From the cell containing the given text, extract its center point as [x, y] coordinate. 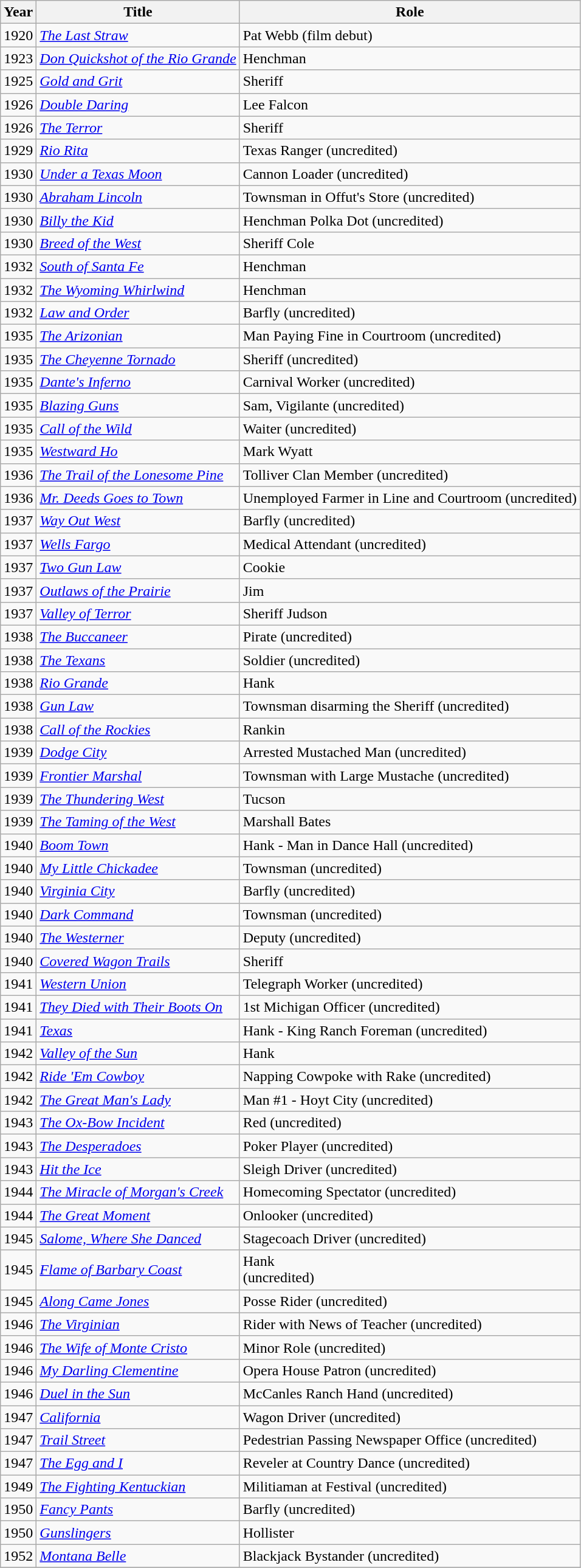
Mark Wyatt [410, 452]
Homecoming Spectator (uncredited) [410, 1192]
Frontier Marshal [138, 776]
Wells Fargo [138, 544]
Pat Webb (film debut) [410, 35]
The Last Straw [138, 35]
McCanles Ranch Hand (uncredited) [410, 1394]
Trail Street [138, 1440]
Title [138, 12]
Covered Wagon Trails [138, 961]
Marshall Bates [410, 822]
Cookie [410, 567]
The Westerner [138, 938]
My Darling Clementine [138, 1370]
Pirate (uncredited) [410, 637]
Tolliver Clan Member (uncredited) [410, 475]
Sleigh Driver (uncredited) [410, 1169]
Salome, Where She Danced [138, 1238]
Tucson [410, 799]
Under a Texas Moon [138, 174]
Call of the Wild [138, 429]
Man Paying Fine in Courtroom (uncredited) [410, 336]
Sheriff Cole [410, 243]
Minor Role (uncredited) [410, 1347]
Arrested Mustached Man (uncredited) [410, 753]
Onlooker (uncredited) [410, 1215]
Reveler at Country Dance (uncredited) [410, 1463]
Texas [138, 1031]
Valley of Terror [138, 613]
Henchman Polka Dot (uncredited) [410, 220]
Napping Cowpoke with Rake (uncredited) [410, 1077]
Boom Town [138, 845]
Rio Grande [138, 683]
Stagecoach Driver (uncredited) [410, 1238]
The Taming of the West [138, 822]
Along Came Jones [138, 1301]
1923 [18, 58]
Duel in the Sun [138, 1394]
Gun Law [138, 706]
Waiter (uncredited) [410, 429]
Call of the Rockies [138, 730]
Flame of Barbary Coast [138, 1269]
Hank - Man in Dance Hall (uncredited) [410, 845]
Opera House Patron (uncredited) [410, 1370]
Townsman with Large Mustache (uncredited) [410, 776]
Rio Rita [138, 151]
Way Out West [138, 521]
The Great Moment [138, 1215]
Dark Command [138, 914]
Law and Order [138, 313]
Sam, Vigilante (uncredited) [410, 406]
Poker Player (uncredited) [410, 1146]
My Little Chickadee [138, 868]
They Died with Their Boots On [138, 1007]
Unemployed Farmer in Line and Courtroom (uncredited) [410, 498]
Blazing Guns [138, 406]
1952 [18, 1556]
The Virginian [138, 1324]
1929 [18, 151]
1949 [18, 1487]
The Wife of Monte Cristo [138, 1347]
Don Quickshot of the Rio Grande [138, 58]
California [138, 1417]
The Wyoming Whirlwind [138, 290]
Sheriff Judson [410, 613]
Valley of the Sun [138, 1054]
Dodge City [138, 753]
Texas Ranger (uncredited) [410, 151]
Virginia City [138, 891]
Westward Ho [138, 452]
1925 [18, 81]
Breed of the West [138, 243]
The Miracle of Morgan's Creek [138, 1192]
Deputy (uncredited) [410, 938]
Hollister [410, 1533]
Man #1 - Hoyt City (uncredited) [410, 1100]
Cannon Loader (uncredited) [410, 174]
The Desperadoes [138, 1146]
Townsman disarming the Sheriff (uncredited) [410, 706]
Pedestrian Passing Newspaper Office (uncredited) [410, 1440]
The Egg and I [138, 1463]
Montana Belle [138, 1556]
Outlaws of the Prairie [138, 590]
Ride 'Em Cowboy [138, 1077]
Sheriff (uncredited) [410, 359]
Year [18, 12]
Wagon Driver (uncredited) [410, 1417]
Blackjack Bystander (uncredited) [410, 1556]
Double Daring [138, 105]
Carnival Worker (uncredited) [410, 382]
Gold and Grit [138, 81]
Western Union [138, 984]
The Cheyenne Tornado [138, 359]
Mr. Deeds Goes to Town [138, 498]
The Trail of the Lonesome Pine [138, 475]
Hank(uncredited) [410, 1269]
Soldier (uncredited) [410, 660]
Role [410, 12]
Militiaman at Festival (uncredited) [410, 1487]
Gunslingers [138, 1533]
Two Gun Law [138, 567]
The Great Man's Lady [138, 1100]
Billy the Kid [138, 220]
Townsman in Offut's Store (uncredited) [410, 197]
The Fighting Kentuckian [138, 1487]
Dante's Inferno [138, 382]
The Ox-Bow Incident [138, 1123]
Hank - King Ranch Foreman (uncredited) [410, 1031]
1920 [18, 35]
Medical Attendant (uncredited) [410, 544]
1st Michigan Officer (uncredited) [410, 1007]
Rider with News of Teacher (uncredited) [410, 1324]
Telegraph Worker (uncredited) [410, 984]
The Terror [138, 128]
Lee Falcon [410, 105]
Posse Rider (uncredited) [410, 1301]
Rankin [410, 730]
Abraham Lincoln [138, 197]
The Buccaneer [138, 637]
The Texans [138, 660]
Red (uncredited) [410, 1123]
Jim [410, 590]
South of Santa Fe [138, 266]
The Arizonian [138, 336]
Hit the Ice [138, 1169]
Fancy Pants [138, 1510]
The Thundering West [138, 799]
